Find where the given text appears and provide that cell's center as [X, Y] coordinate. 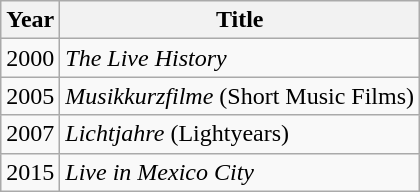
Title [240, 20]
The Live History [240, 58]
Musikkurzfilme (Short Music Films) [240, 96]
2007 [30, 134]
Lichtjahre (Lightyears) [240, 134]
2005 [30, 96]
Live in Mexico City [240, 172]
2015 [30, 172]
Year [30, 20]
2000 [30, 58]
